Scan for the cell matching the given text and deliver its [X, Y] coordinate at center. 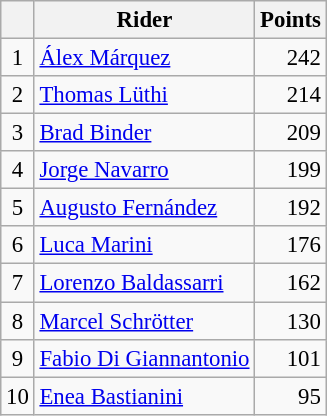
242 [290, 58]
209 [290, 133]
162 [290, 283]
1 [18, 58]
3 [18, 133]
Brad Binder [144, 133]
4 [18, 170]
Augusto Fernández [144, 208]
Points [290, 20]
Thomas Lüthi [144, 95]
192 [290, 208]
Fabio Di Giannantonio [144, 358]
Marcel Schrötter [144, 321]
6 [18, 245]
Rider [144, 20]
214 [290, 95]
Lorenzo Baldassarri [144, 283]
Jorge Navarro [144, 170]
5 [18, 208]
9 [18, 358]
Álex Márquez [144, 58]
176 [290, 245]
95 [290, 396]
130 [290, 321]
2 [18, 95]
Enea Bastianini [144, 396]
101 [290, 358]
Luca Marini [144, 245]
8 [18, 321]
7 [18, 283]
10 [18, 396]
199 [290, 170]
